Extract the [X, Y] coordinate from the center of the cell holding the provided text.  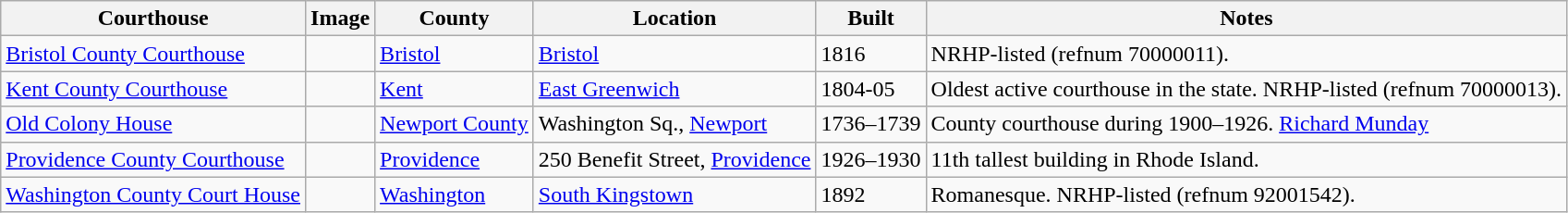
Old Colony House [153, 124]
Washington [455, 194]
Built [870, 19]
Notes [1246, 19]
Washington County Court House [153, 194]
Providence County Courthouse [153, 159]
South Kingstown [675, 194]
Courthouse [153, 19]
Location [675, 19]
11th tallest building in Rhode Island. [1246, 159]
NRHP-listed (refnum 70000011). [1246, 54]
1892 [870, 194]
Bristol County Courthouse [153, 54]
1804-05 [870, 89]
County [455, 19]
East Greenwich [675, 89]
Washington Sq., Newport [675, 124]
1736–1739 [870, 124]
Romanesque. NRHP-listed (refnum 92001542). [1246, 194]
Newport County [455, 124]
Kent [455, 89]
Oldest active courthouse in the state. NRHP-listed (refnum 70000013). [1246, 89]
County courthouse during 1900–1926. Richard Munday [1246, 124]
1816 [870, 54]
1926–1930 [870, 159]
Kent County Courthouse [153, 89]
250 Benefit Street, Providence [675, 159]
Image [340, 19]
Providence [455, 159]
